Search for the cell housing the specified text and yield its [X, Y] center coordinate. 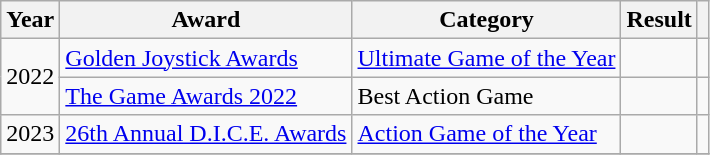
Golden Joystick Awards [206, 58]
Year [30, 20]
Action Game of the Year [486, 134]
Ultimate Game of the Year [486, 58]
26th Annual D.I.C.E. Awards [206, 134]
2022 [30, 77]
2023 [30, 134]
Award [206, 20]
Best Action Game [486, 96]
Result [659, 20]
The Game Awards 2022 [206, 96]
Category [486, 20]
